Detect which cell encompasses the target text, then output its [x, y] center coordinate. 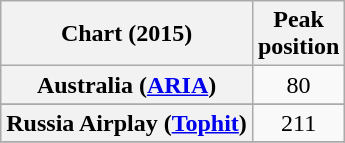
Peakposition [298, 34]
Chart (2015) [127, 34]
80 [298, 85]
Russia Airplay (Tophit) [127, 123]
211 [298, 123]
Australia (ARIA) [127, 85]
